Find where the given text appears and provide that cell's center as [x, y] coordinate. 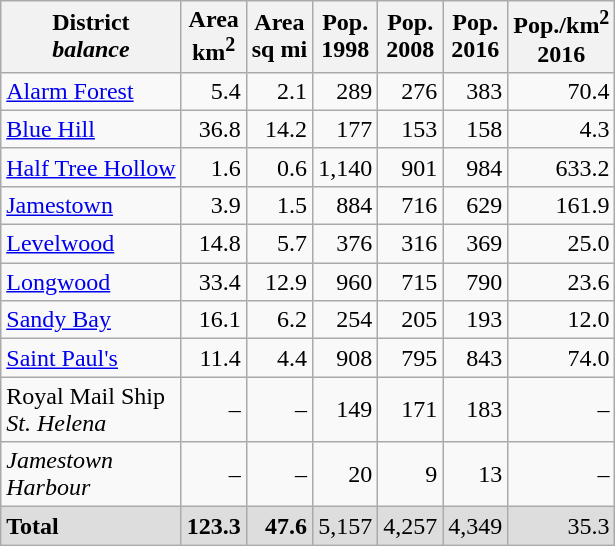
JamestownHarbour [91, 474]
5,157 [346, 526]
123.3 [214, 526]
33.4 [214, 282]
6.2 [279, 320]
4,257 [410, 526]
Longwood [91, 282]
193 [476, 320]
884 [346, 205]
960 [346, 282]
3.9 [214, 205]
5.7 [279, 244]
Pop.2016 [476, 37]
Sandy Bay [91, 320]
Alarm Forest [91, 91]
254 [346, 320]
Saint Paul's [91, 358]
161.9 [562, 205]
205 [410, 320]
177 [346, 129]
Pop.2008 [410, 37]
316 [410, 244]
1.5 [279, 205]
35.3 [562, 526]
790 [476, 282]
25.0 [562, 244]
153 [410, 129]
Areakm2 [214, 37]
171 [410, 410]
14.8 [214, 244]
Blue Hill [91, 129]
633.2 [562, 167]
Half Tree Hollow [91, 167]
0.6 [279, 167]
47.6 [279, 526]
716 [410, 205]
183 [476, 410]
14.2 [279, 129]
70.4 [562, 91]
149 [346, 410]
369 [476, 244]
1.6 [214, 167]
1,140 [346, 167]
984 [476, 167]
Pop.1998 [346, 37]
2.1 [279, 91]
Total [91, 526]
11.4 [214, 358]
5.4 [214, 91]
20 [346, 474]
13 [476, 474]
715 [410, 282]
36.8 [214, 129]
376 [346, 244]
908 [346, 358]
4,349 [476, 526]
843 [476, 358]
795 [410, 358]
158 [476, 129]
Areasq mi [279, 37]
629 [476, 205]
9 [410, 474]
Pop./km22016 [562, 37]
4.4 [279, 358]
383 [476, 91]
12.9 [279, 282]
23.6 [562, 282]
4.3 [562, 129]
901 [410, 167]
74.0 [562, 358]
16.1 [214, 320]
276 [410, 91]
Royal Mail ShipSt. Helena [91, 410]
12.0 [562, 320]
Districtbalance [91, 37]
289 [346, 91]
Levelwood [91, 244]
Jamestown [91, 205]
